Extract the (X, Y) coordinate from the center of the cell holding the provided text.  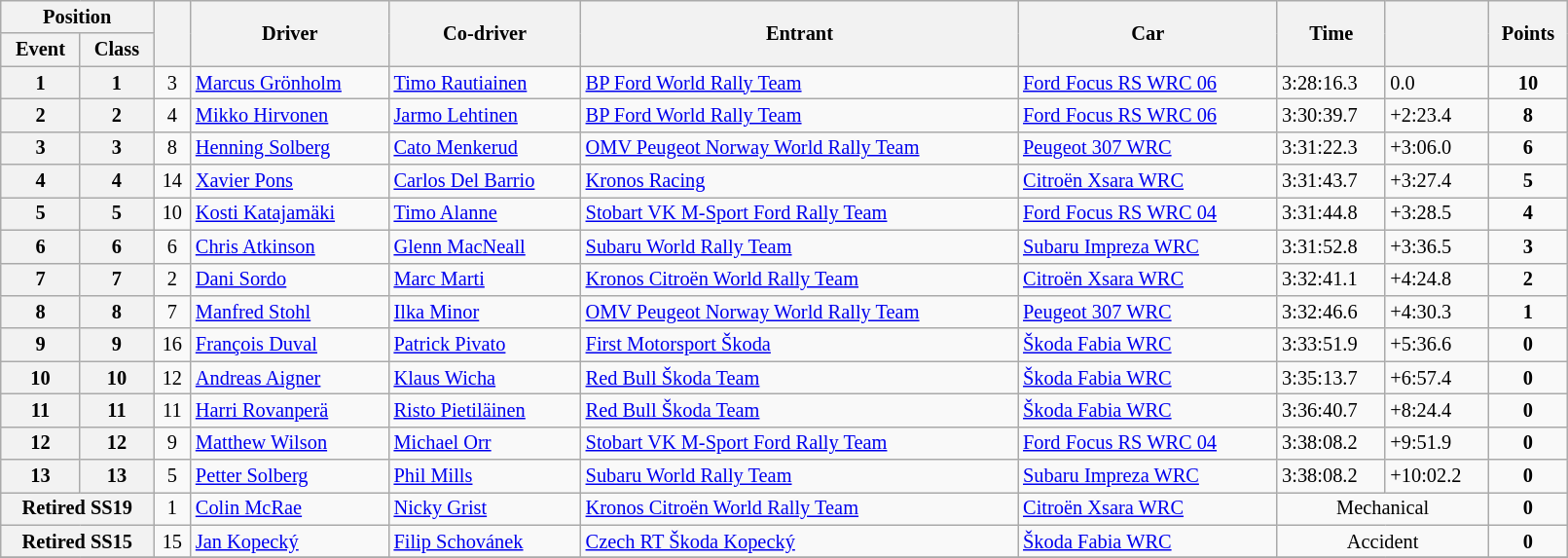
Marcus Grönholm (290, 83)
Points (1528, 33)
3:32:41.1 (1331, 279)
+9:51.9 (1437, 443)
Time (1331, 33)
3:30:39.7 (1331, 115)
Andreas Aigner (290, 378)
Driver (290, 33)
Retired SS19 (78, 508)
Petter Solberg (290, 476)
Class (117, 50)
Nicky Grist (485, 508)
Event (41, 50)
16 (172, 345)
Timo Rautiainen (485, 83)
Harri Rovanperä (290, 410)
3:32:46.6 (1331, 312)
3:31:43.7 (1331, 181)
+2:23.4 (1437, 115)
Patrick Pivato (485, 345)
+8:24.4 (1437, 410)
Timo Alanne (485, 213)
Retired SS15 (78, 541)
+3:36.5 (1437, 246)
Dani Sordo (290, 279)
François Duval (290, 345)
3:33:51.9 (1331, 345)
15 (172, 541)
0.0 (1437, 83)
+3:06.0 (1437, 148)
3:31:44.8 (1331, 213)
Cato Menkerud (485, 148)
Klaus Wicha (485, 378)
Glenn MacNeall (485, 246)
Matthew Wilson (290, 443)
Jarmo Lehtinen (485, 115)
+4:24.8 (1437, 279)
Chris Atkinson (290, 246)
Colin McRae (290, 508)
Co-driver (485, 33)
Michael Orr (485, 443)
+5:36.6 (1437, 345)
Jan Kopecký (290, 541)
Manfred Stohl (290, 312)
Entrant (800, 33)
3:36:40.7 (1331, 410)
Ilka Minor (485, 312)
Kronos Racing (800, 181)
3:35:13.7 (1331, 378)
+4:30.3 (1437, 312)
+3:28.5 (1437, 213)
+3:27.4 (1437, 181)
Filip Schovánek (485, 541)
Kosti Katajamäki (290, 213)
First Motorsport Škoda (800, 345)
3:31:52.8 (1331, 246)
Phil Mills (485, 476)
3:31:22.3 (1331, 148)
+6:57.4 (1437, 378)
+10:02.2 (1437, 476)
Henning Solberg (290, 148)
Mechanical (1382, 508)
3:28:16.3 (1331, 83)
Risto Pietiläinen (485, 410)
Mikko Hirvonen (290, 115)
Xavier Pons (290, 181)
Marc Marti (485, 279)
Position (78, 17)
14 (172, 181)
Car (1148, 33)
Czech RT Škoda Kopecký (800, 541)
Carlos Del Barrio (485, 181)
Accident (1382, 541)
